Identify which cell holds the provided text, then report its (x, y) central coordinate. 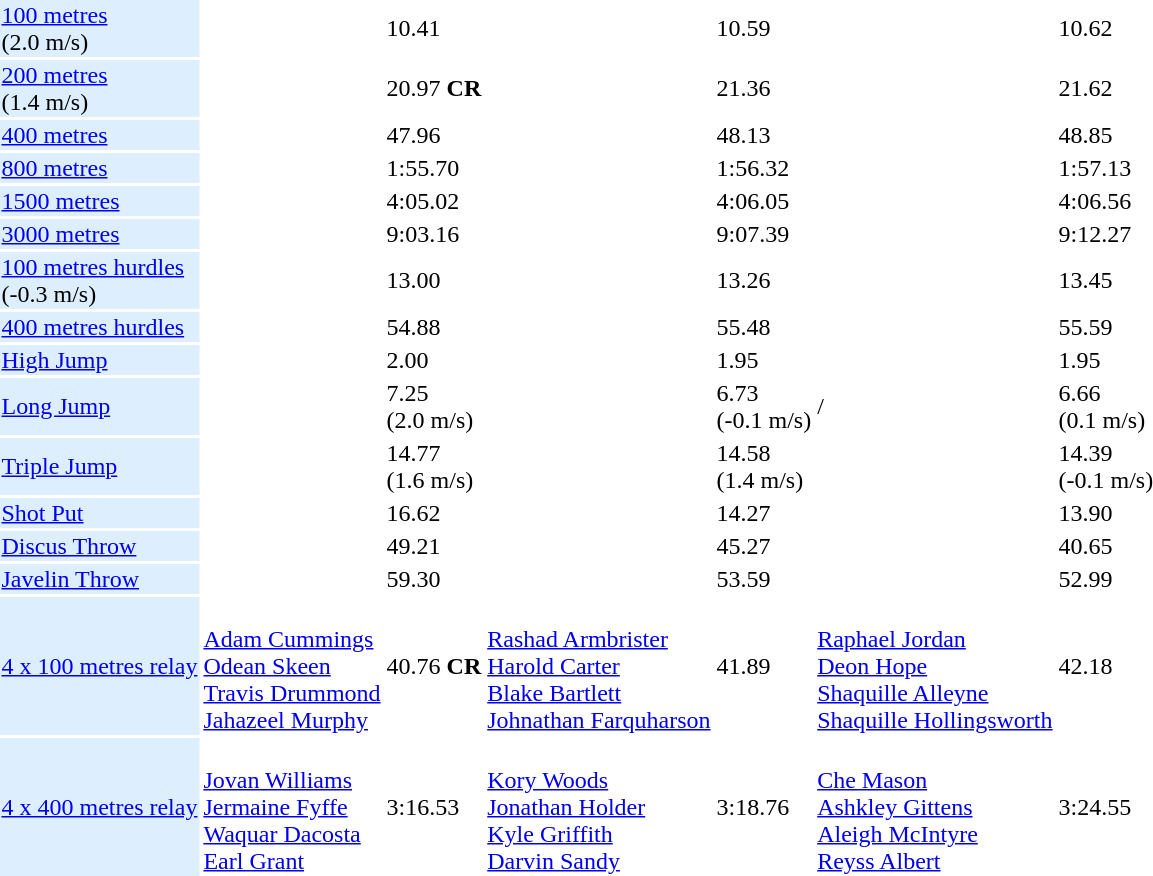
1500 metres (100, 201)
13.00 (434, 280)
20.97 CR (434, 88)
4:06.05 (764, 201)
400 metres (100, 135)
40.76 CR (434, 666)
59.30 (434, 579)
1.95 (764, 360)
Adam Cummings Odean Skeen Travis Drummond Jahazeel Murphy (292, 666)
Long Jump (100, 406)
3000 metres (100, 234)
Javelin Throw (100, 579)
6.73 (-0.1 m/s) (764, 406)
Shot Put (100, 513)
4 x 400 metres relay (100, 807)
14.77 (1.6 m/s) (434, 466)
3:16.53 (434, 807)
16.62 (434, 513)
800 metres (100, 168)
400 metres hurdles (100, 327)
Discus Throw (100, 546)
54.88 (434, 327)
100 metres hurdles (-0.3 m/s) (100, 280)
Raphael Jordan Deon Hope Shaquille Alleyne Shaquille Hollingsworth (935, 666)
High Jump (100, 360)
53.59 (764, 579)
1:56.32 (764, 168)
Triple Jump (100, 466)
45.27 (764, 546)
14.58 (1.4 m/s) (764, 466)
/ (935, 406)
4 x 100 metres relay (100, 666)
Rashad Armbrister Harold Carter Blake Bartlett Johnathan Farquharson (599, 666)
49.21 (434, 546)
9:07.39 (764, 234)
2.00 (434, 360)
1:55.70 (434, 168)
10.59 (764, 28)
55.48 (764, 327)
3:18.76 (764, 807)
13.26 (764, 280)
21.36 (764, 88)
Che Mason Ashkley Gittens Aleigh McIntyre Reyss Albert (935, 807)
7.25 (2.0 m/s) (434, 406)
41.89 (764, 666)
9:03.16 (434, 234)
Kory Woods Jonathan Holder Kyle Griffith Darvin Sandy (599, 807)
14.27 (764, 513)
4:05.02 (434, 201)
48.13 (764, 135)
100 metres (2.0 m/s) (100, 28)
47.96 (434, 135)
10.41 (434, 28)
Jovan Williams Jermaine Fyffe Waquar Dacosta Earl Grant (292, 807)
200 metres (1.4 m/s) (100, 88)
